Output the [X, Y] coordinate of the center of the cell containing the given text.  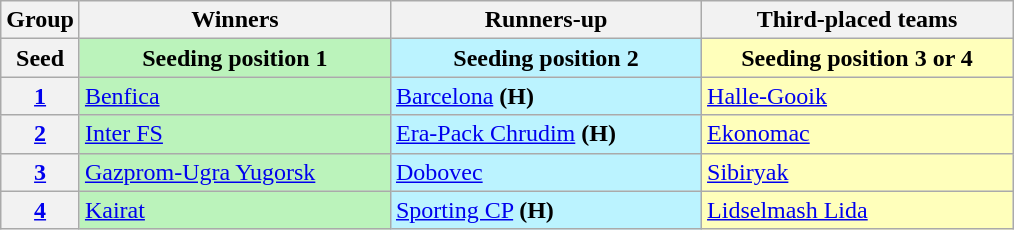
Halle-Gooik [858, 96]
Gazprom-Ugra Yugorsk [234, 172]
Lidselmash Lida [858, 210]
Era-Pack Chrudim (H) [546, 134]
4 [40, 210]
Sporting CP (H) [546, 210]
Group [40, 20]
Seeding position 1 [234, 58]
Third-placed teams [858, 20]
2 [40, 134]
Inter FS [234, 134]
1 [40, 96]
Barcelona (H) [546, 96]
Ekonomac [858, 134]
Sibiryak [858, 172]
Seed [40, 58]
Kairat [234, 210]
Dobovec [546, 172]
3 [40, 172]
Seeding position 3 or 4 [858, 58]
Seeding position 2 [546, 58]
Runners-up [546, 20]
Winners [234, 20]
Benfica [234, 96]
